Determine the [x, y] coordinate at the center of the cell enclosing the given text.  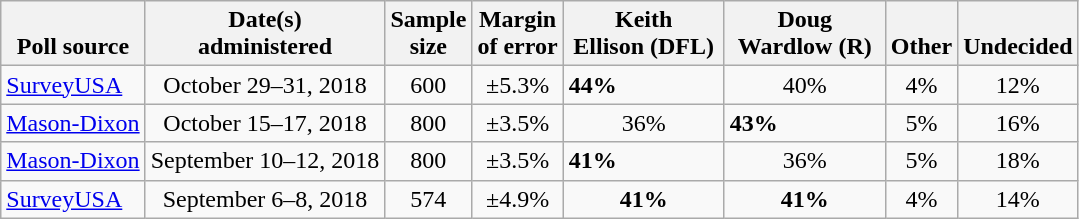
Samplesize [428, 34]
Marginof error [518, 34]
16% [1018, 123]
600 [428, 85]
±4.9% [518, 199]
October 29–31, 2018 [265, 85]
October 15–17, 2018 [265, 123]
18% [1018, 161]
September 10–12, 2018 [265, 161]
Poll source [73, 34]
Other [921, 34]
Date(s)administered [265, 34]
KeithEllison (DFL) [644, 34]
574 [428, 199]
12% [1018, 85]
40% [804, 85]
±5.3% [518, 85]
44% [644, 85]
September 6–8, 2018 [265, 199]
Undecided [1018, 34]
DougWardlow (R) [804, 34]
14% [1018, 199]
43% [804, 123]
